Pinpoint the cell where the given text exists, returning its [X, Y] midpoint coordinate. 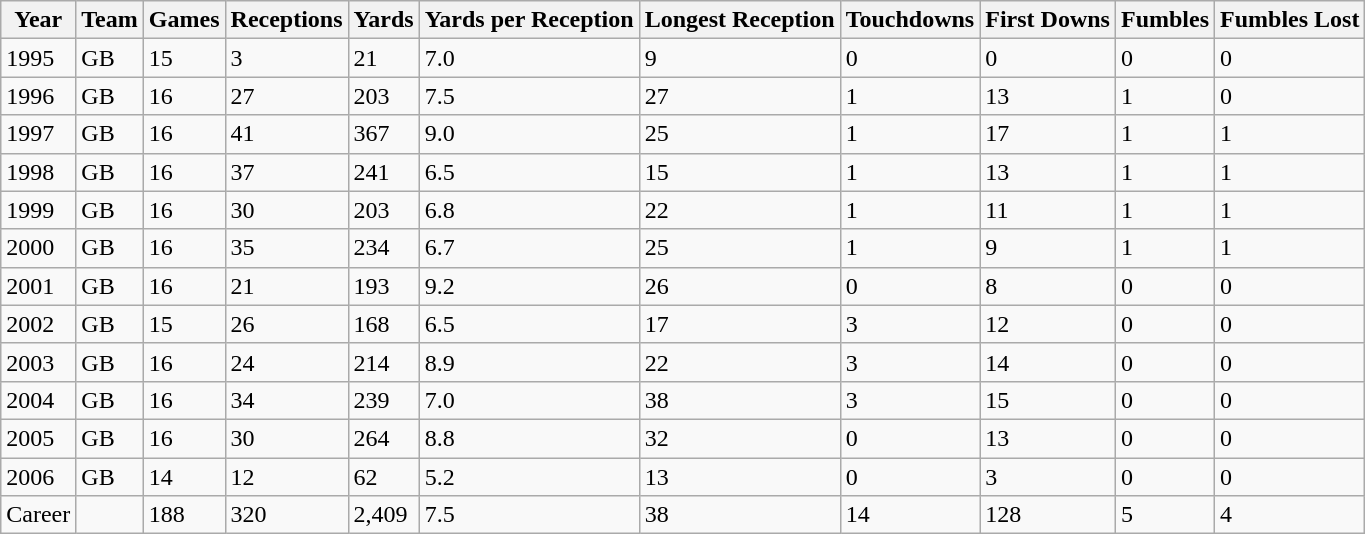
5 [1164, 515]
168 [384, 324]
6.8 [529, 210]
128 [1048, 515]
32 [740, 438]
Career [38, 515]
Games [184, 20]
193 [384, 286]
234 [384, 248]
35 [286, 248]
1996 [38, 96]
11 [1048, 210]
4 [1290, 515]
6.7 [529, 248]
2001 [38, 286]
2,409 [384, 515]
367 [384, 134]
41 [286, 134]
8.9 [529, 362]
2002 [38, 324]
188 [184, 515]
Longest Reception [740, 20]
1997 [38, 134]
9.0 [529, 134]
Year [38, 20]
2000 [38, 248]
Team [110, 20]
Fumbles [1164, 20]
2006 [38, 477]
320 [286, 515]
8.8 [529, 438]
214 [384, 362]
5.2 [529, 477]
1999 [38, 210]
2005 [38, 438]
62 [384, 477]
9.2 [529, 286]
241 [384, 172]
2004 [38, 400]
Receptions [286, 20]
8 [1048, 286]
2003 [38, 362]
Yards per Reception [529, 20]
1998 [38, 172]
Yards [384, 20]
264 [384, 438]
37 [286, 172]
24 [286, 362]
34 [286, 400]
First Downs [1048, 20]
239 [384, 400]
1995 [38, 58]
Touchdowns [910, 20]
Fumbles Lost [1290, 20]
